Identify which cell holds the provided text, then report its (x, y) central coordinate. 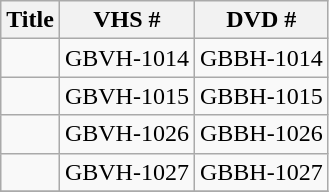
GBBH-1015 (261, 96)
GBBH-1014 (261, 58)
GBBH-1026 (261, 134)
GBVH-1027 (126, 172)
GBVH-1026 (126, 134)
GBBH-1027 (261, 172)
VHS # (126, 20)
Title (30, 20)
GBVH-1015 (126, 96)
GBVH-1014 (126, 58)
DVD # (261, 20)
